Search for the cell housing the specified text and yield its [x, y] center coordinate. 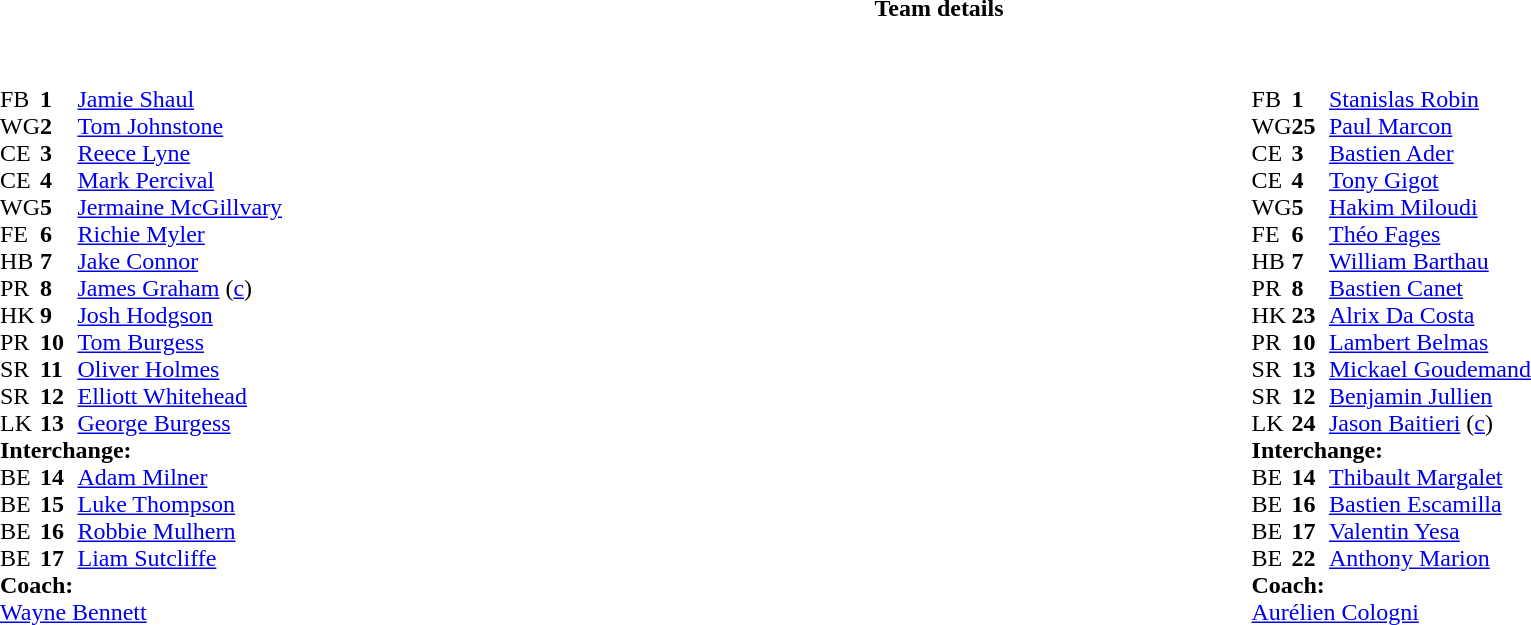
Tony Gigot [1430, 180]
Anthony Marion [1430, 558]
Josh Hodgson [180, 316]
Théo Fages [1430, 234]
Paul Marcon [1430, 126]
Robbie Mulhern [180, 532]
Adam Milner [180, 478]
22 [1311, 558]
William Barthau [1430, 262]
James Graham (c) [180, 288]
Valentin Yesa [1430, 532]
9 [59, 316]
Bastien Ader [1430, 154]
Lambert Belmas [1430, 342]
Jake Connor [180, 262]
Mark Percival [180, 180]
Reece Lyne [180, 154]
Jamie Shaul [180, 100]
Liam Sutcliffe [180, 558]
Tom Burgess [180, 342]
Bastien Escamilla [1430, 504]
Elliott Whitehead [180, 396]
Mickael Goudemand [1430, 370]
25 [1311, 126]
Oliver Holmes [180, 370]
Bastien Canet [1430, 288]
Benjamin Jullien [1430, 396]
Stanislas Robin [1430, 100]
George Burgess [180, 424]
24 [1311, 424]
Alrix Da Costa [1430, 316]
Thibault Margalet [1430, 478]
Jason Baitieri (c) [1430, 424]
Tom Johnstone [180, 126]
Luke Thompson [180, 504]
Jermaine McGillvary [180, 208]
Richie Myler [180, 234]
2 [59, 126]
15 [59, 504]
23 [1311, 316]
Hakim Miloudi [1430, 208]
11 [59, 370]
